Capture the cell that displays the provided text and extract its [X, Y] central coordinate. 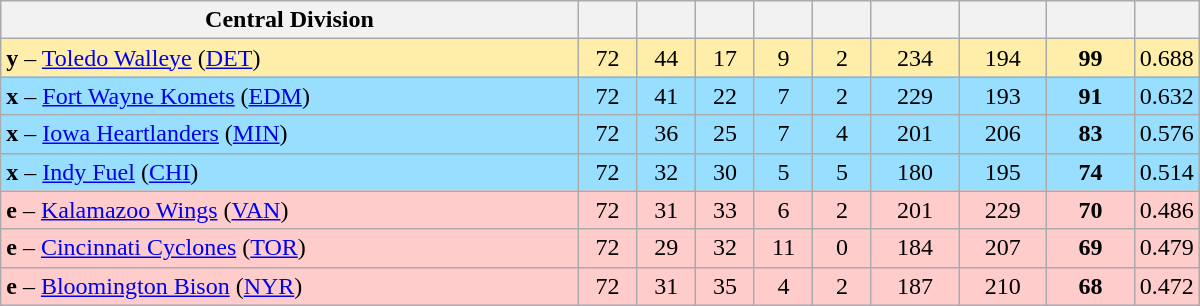
22 [726, 96]
74 [1090, 172]
x – Fort Wayne Komets (EDM) [290, 96]
e – Kalamazoo Wings (VAN) [290, 210]
11 [784, 248]
6 [784, 210]
184 [915, 248]
0.632 [1166, 96]
194 [1003, 58]
91 [1090, 96]
41 [666, 96]
y – Toledo Walleye (DET) [290, 58]
33 [726, 210]
0.479 [1166, 248]
187 [915, 286]
e – Bloomington Bison (NYR) [290, 286]
207 [1003, 248]
0.472 [1166, 286]
0.576 [1166, 134]
70 [1090, 210]
206 [1003, 134]
210 [1003, 286]
29 [666, 248]
0.514 [1166, 172]
195 [1003, 172]
Central Division [290, 20]
35 [726, 286]
x – Iowa Heartlanders (MIN) [290, 134]
36 [666, 134]
193 [1003, 96]
e – Cincinnati Cyclones (TOR) [290, 248]
25 [726, 134]
234 [915, 58]
30 [726, 172]
68 [1090, 286]
0.688 [1166, 58]
17 [726, 58]
83 [1090, 134]
44 [666, 58]
x – Indy Fuel (CHI) [290, 172]
0 [842, 248]
0.486 [1166, 210]
99 [1090, 58]
180 [915, 172]
69 [1090, 248]
9 [784, 58]
